Return the [X, Y] coordinate for the center point of the cell that contains the specified text.  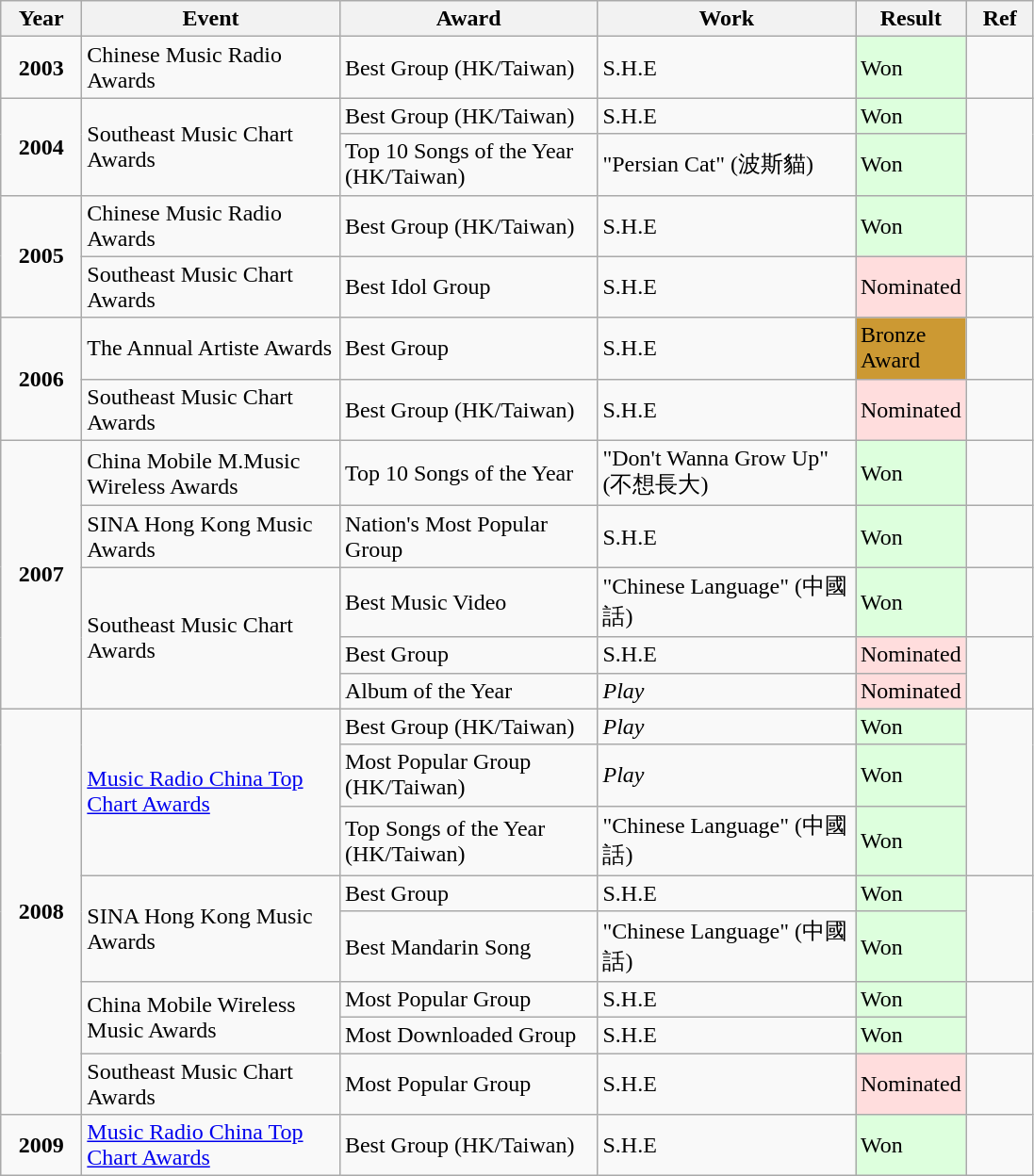
Most Downloaded Group [468, 1035]
2004 [41, 147]
The Annual Artiste Awards [211, 349]
2009 [41, 1146]
Ref [999, 19]
Award [468, 19]
2006 [41, 379]
Best Music Video [468, 602]
Top Songs of the Year (HK/Taiwan) [468, 841]
2005 [41, 256]
2007 [41, 575]
Most Popular Group (HK/Taiwan) [468, 775]
Work [727, 19]
2003 [41, 68]
Top 10 Songs of the Year [468, 473]
Year [41, 19]
"Persian Cat" (波斯貓) [727, 164]
Nation's Most Popular Group [468, 537]
Result [911, 19]
Bronze Award [911, 349]
Album of the Year [468, 691]
Top 10 Songs of the Year (HK/Taiwan) [468, 164]
Best Idol Group [468, 286]
Best Mandarin Song [468, 946]
Event [211, 19]
China Mobile Wireless Music Awards [211, 1017]
"Don't Wanna Grow Up" (不想長大) [727, 473]
2008 [41, 911]
China Mobile M.Music Wireless Awards [211, 473]
